Extract the (X, Y) coordinate from the center of the cell holding the provided text.  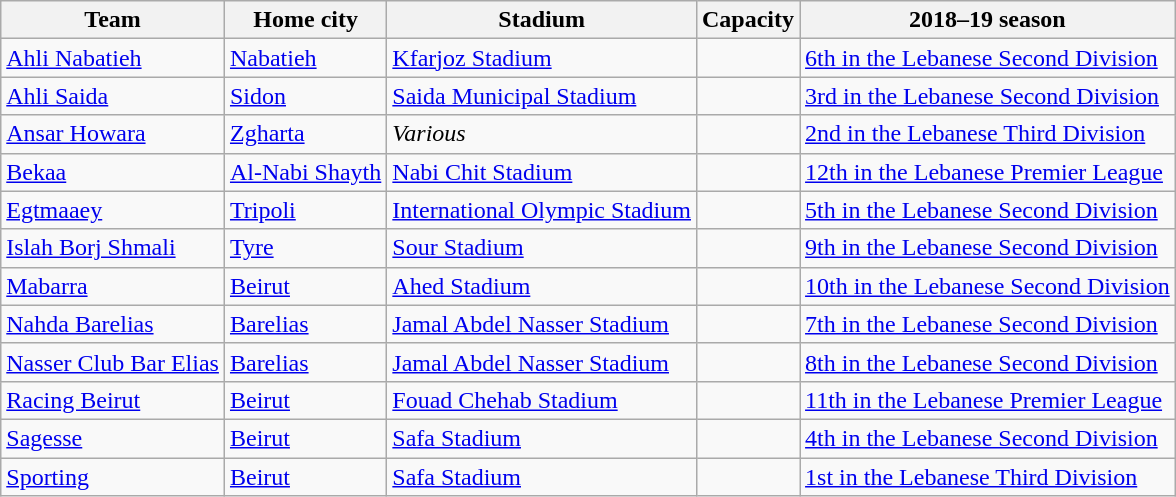
2018–19 season (988, 20)
Sidon (305, 96)
Nahda Barelias (113, 324)
Kfarjoz Stadium (542, 58)
Home city (305, 20)
4th in the Lebanese Second Division (988, 438)
Various (542, 134)
9th in the Lebanese Second Division (988, 248)
Nasser Club Bar Elias (113, 362)
Al-Nabi Shayth (305, 172)
Ahed Stadium (542, 286)
Bekaa (113, 172)
Ahli Saida (113, 96)
Nabi Chit Stadium (542, 172)
Capacity (748, 20)
Mabarra (113, 286)
1st in the Lebanese Third Division (988, 477)
Sour Stadium (542, 248)
Zgharta (305, 134)
Fouad Chehab Stadium (542, 400)
Nabatieh (305, 58)
3rd in the Lebanese Second Division (988, 96)
Egtmaaey (113, 210)
6th in the Lebanese Second Division (988, 58)
7th in the Lebanese Second Division (988, 324)
8th in the Lebanese Second Division (988, 362)
Sporting (113, 477)
Sagesse (113, 438)
Ahli Nabatieh (113, 58)
Racing Beirut (113, 400)
12th in the Lebanese Premier League (988, 172)
Ansar Howara (113, 134)
Stadium (542, 20)
Tyre (305, 248)
2nd in the Lebanese Third Division (988, 134)
Islah Borj Shmali (113, 248)
Tripoli (305, 210)
Team (113, 20)
10th in the Lebanese Second Division (988, 286)
Saida Municipal Stadium (542, 96)
5th in the Lebanese Second Division (988, 210)
International Olympic Stadium (542, 210)
11th in the Lebanese Premier League (988, 400)
